Return [X, Y] of the center of cell containing provided text 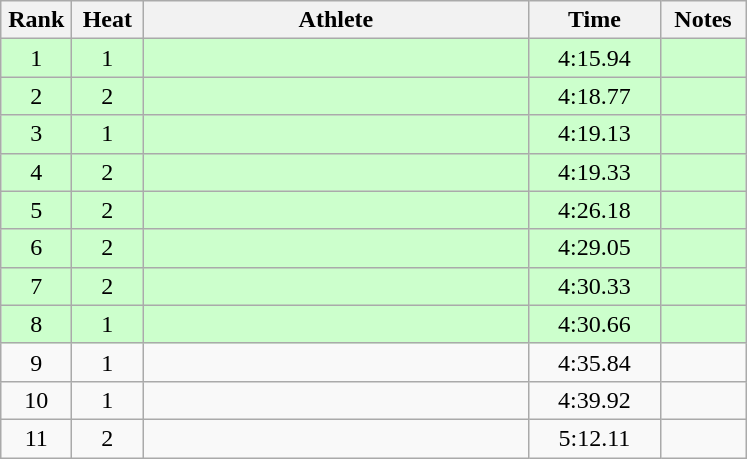
4:19.13 [594, 134]
11 [36, 438]
Athlete [336, 20]
4:19.33 [594, 172]
6 [36, 248]
Rank [36, 20]
8 [36, 324]
Heat [108, 20]
4:39.92 [594, 400]
10 [36, 400]
5 [36, 210]
4:18.77 [594, 96]
4:15.94 [594, 58]
4:35.84 [594, 362]
7 [36, 286]
3 [36, 134]
Time [594, 20]
Notes [703, 20]
5:12.11 [594, 438]
4:26.18 [594, 210]
4:30.33 [594, 286]
4:29.05 [594, 248]
4:30.66 [594, 324]
9 [36, 362]
4 [36, 172]
